Return [X, Y] of the center of cell containing provided text 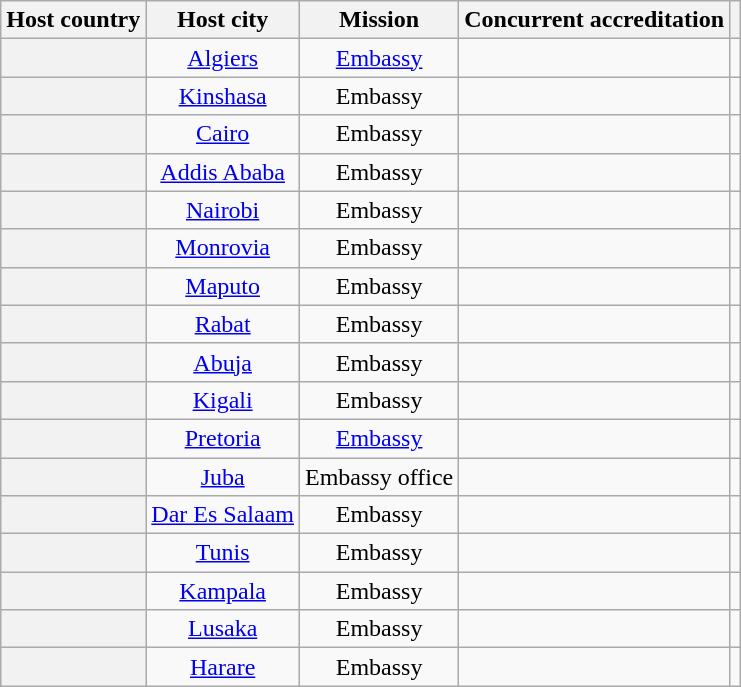
Host city [223, 20]
Harare [223, 667]
Cairo [223, 134]
Kigali [223, 400]
Kampala [223, 591]
Nairobi [223, 210]
Juba [223, 477]
Maputo [223, 286]
Dar Es Salaam [223, 515]
Pretoria [223, 438]
Tunis [223, 553]
Rabat [223, 324]
Host country [74, 20]
Addis Ababa [223, 172]
Embassy office [378, 477]
Abuja [223, 362]
Kinshasa [223, 96]
Monrovia [223, 248]
Algiers [223, 58]
Concurrent accreditation [594, 20]
Lusaka [223, 629]
Mission [378, 20]
